Pinpoint the cell where the given text exists, returning its (x, y) midpoint coordinate. 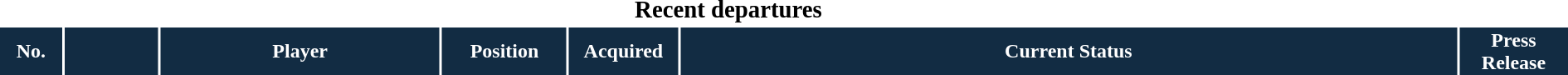
Position (504, 52)
No. (32, 52)
Press Release (1513, 52)
Current Status (1069, 52)
Acquired (624, 52)
Player (300, 52)
